Return [x, y] of the center of cell containing provided text 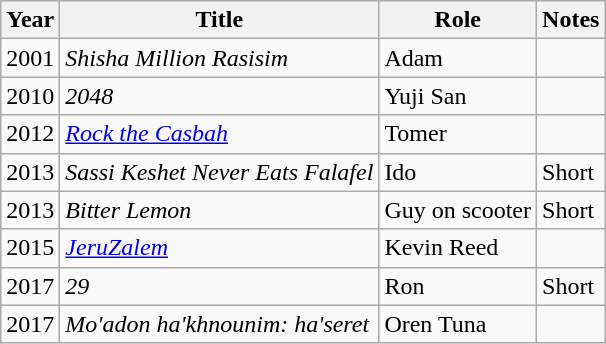
Bitter Lemon [220, 210]
Sassi Keshet Never Eats Falafel [220, 172]
2015 [30, 248]
Shisha Million Rasisim [220, 58]
Ido [458, 172]
Notes [571, 20]
Adam [458, 58]
Oren Tuna [458, 324]
29 [220, 286]
2048 [220, 96]
Kevin Reed [458, 248]
2001 [30, 58]
Yuji San [458, 96]
Tomer [458, 134]
Year [30, 20]
Role [458, 20]
Guy on scooter [458, 210]
Ron [458, 286]
Rock the Casbah [220, 134]
2012 [30, 134]
JeruZalem [220, 248]
Mo'adon ha'khnounim: ha'seret [220, 324]
Title [220, 20]
2010 [30, 96]
